From the cell containing the given text, extract its center point as [x, y] coordinate. 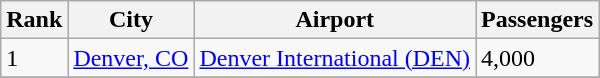
Denver International (DEN) [335, 58]
Rank [34, 20]
City [131, 20]
Airport [335, 20]
4,000 [538, 58]
Denver, CO [131, 58]
Passengers [538, 20]
1 [34, 58]
